Search for the cell housing the specified text and yield its [x, y] center coordinate. 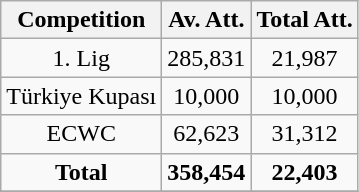
Av. Att. [206, 20]
31,312 [305, 134]
358,454 [206, 172]
Total Att. [305, 20]
62,623 [206, 134]
21,987 [305, 58]
ECWC [82, 134]
22,403 [305, 172]
1. Lig [82, 58]
Türkiye Kupası [82, 96]
285,831 [206, 58]
Competition [82, 20]
Total [82, 172]
